Provide the [X, Y] coordinate of the cell's center where the given text is located.  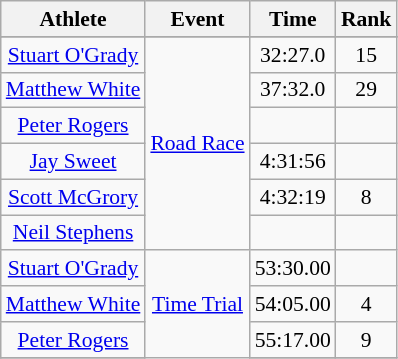
Road Race [197, 144]
53:30.00 [293, 269]
Athlete [74, 19]
8 [366, 197]
Event [197, 19]
Jay Sweet [74, 162]
Scott McGrory [74, 197]
54:05.00 [293, 304]
9 [366, 340]
15 [366, 55]
32:27.0 [293, 55]
4:32:19 [293, 197]
55:17.00 [293, 340]
Time Trial [197, 304]
Neil Stephens [74, 233]
29 [366, 90]
37:32.0 [293, 90]
4:31:56 [293, 162]
4 [366, 304]
Time [293, 19]
Rank [366, 19]
